Provide the [x, y] coordinate of the cell's center where the given text is located.  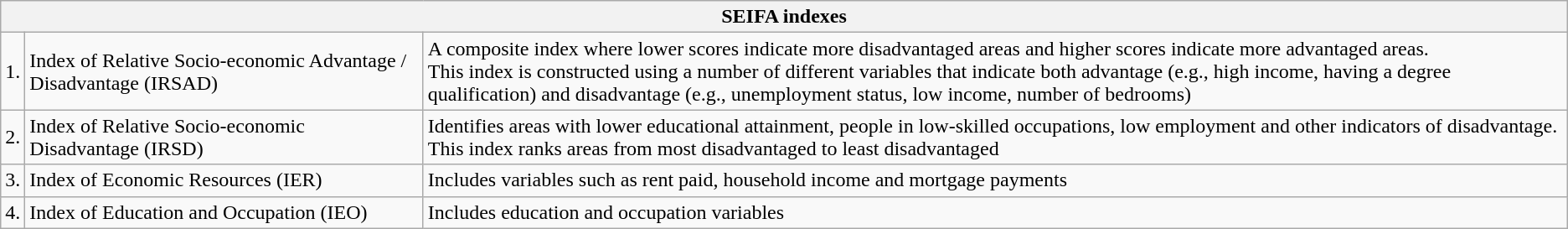
3. [13, 180]
Index of Education and Occupation (IEO) [224, 212]
2. [13, 138]
Index of Economic Resources (IER) [224, 180]
Index of Relative Socio-economic Advantage / Disadvantage (IRSAD) [224, 71]
Includes education and occupation variables [995, 212]
4. [13, 212]
SEIFA indexes [784, 17]
1. [13, 71]
Includes variables such as rent paid, household income and mortgage payments [995, 180]
Index of Relative Socio-economic Disadvantage (IRSD) [224, 138]
